Detect which cell encompasses the target text, then output its (x, y) center coordinate. 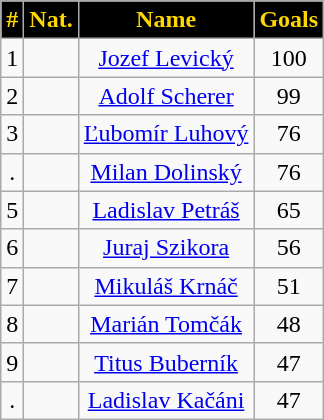
9 (12, 362)
Name (166, 20)
Goals (289, 20)
Adolf Scherer (166, 96)
100 (289, 58)
7 (12, 286)
Ľubomír Luhový (166, 134)
5 (12, 210)
Milan Dolinský (166, 172)
Mikuláš Krnáč (166, 286)
Titus Buberník (166, 362)
51 (289, 286)
48 (289, 324)
# (12, 20)
56 (289, 248)
8 (12, 324)
3 (12, 134)
6 (12, 248)
Ladislav Petráš (166, 210)
1 (12, 58)
2 (12, 96)
Ladislav Kačáni (166, 400)
99 (289, 96)
Jozef Levický (166, 58)
Juraj Szikora (166, 248)
Marián Tomčák (166, 324)
65 (289, 210)
Nat. (51, 20)
